Identify which cell holds the provided text, then report its [x, y] central coordinate. 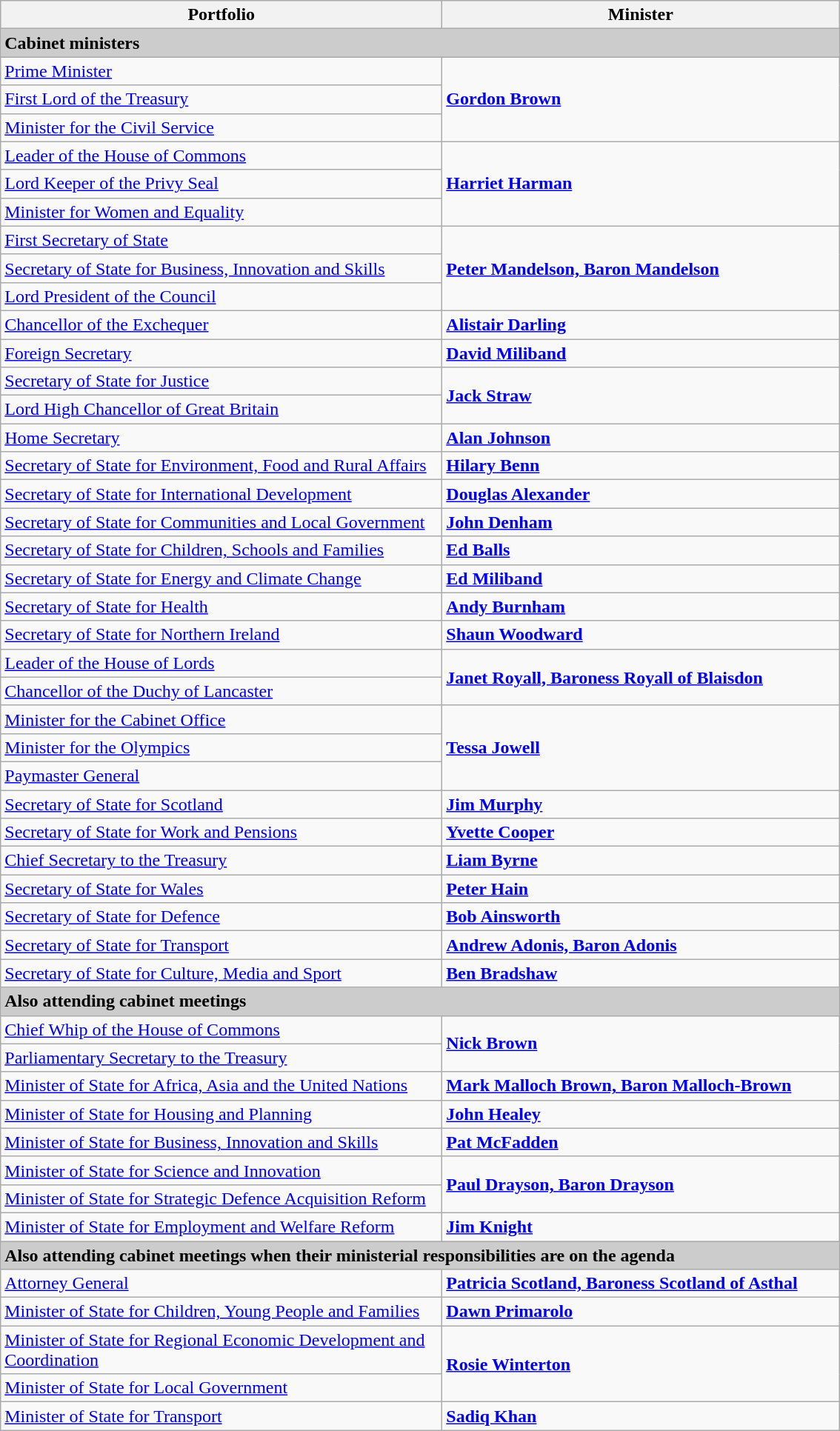
Minister of State for Science and Innovation [221, 1170]
Patricia Scotland, Baroness Scotland of Asthal [641, 1284]
John Healey [641, 1114]
Pat McFadden [641, 1142]
Liam Byrne [641, 861]
Chancellor of the Duchy of Lancaster [221, 691]
Alan Johnson [641, 438]
Secretary of State for Work and Pensions [221, 833]
Paul Drayson, Baron Drayson [641, 1184]
Secretary of State for Transport [221, 945]
Peter Mandelson, Baron Mandelson [641, 268]
Parliamentary Secretary to the Treasury [221, 1058]
Chief Whip of the House of Commons [221, 1030]
Portfolio [221, 15]
First Lord of the Treasury [221, 99]
Minister for the Cabinet Office [221, 719]
Secretary of State for Communities and Local Government [221, 522]
Secretary of State for Energy and Climate Change [221, 578]
Alistair Darling [641, 324]
Minister of State for Transport [221, 1416]
Minister for the Olympics [221, 747]
Nick Brown [641, 1044]
Secretary of State for International Development [221, 494]
Shaun Woodward [641, 635]
John Denham [641, 522]
Ben Bradshaw [641, 973]
Minister of State for Housing and Planning [221, 1114]
Jim Knight [641, 1227]
Lord Keeper of the Privy Seal [221, 184]
Chief Secretary to the Treasury [221, 861]
Secretary of State for Northern Ireland [221, 635]
Janet Royall, Baroness Royall of Blaisdon [641, 677]
Ed Miliband [641, 578]
Secretary of State for Wales [221, 889]
Minister for the Civil Service [221, 127]
David Miliband [641, 353]
Minister of State for Strategic Defence Acquisition Reform [221, 1198]
Mark Malloch Brown, Baron Malloch-Brown [641, 1086]
Rosie Winterton [641, 1364]
Cabinet ministers [420, 43]
First Secretary of State [221, 240]
Also attending cabinet meetings when their ministerial responsibilities are on the agenda [420, 1255]
Douglas Alexander [641, 494]
Secretary of State for Justice [221, 381]
Chancellor of the Exchequer [221, 324]
Minister [641, 15]
Secretary of State for Culture, Media and Sport [221, 973]
Jim Murphy [641, 804]
Minister of State for Africa, Asia and the United Nations [221, 1086]
Minister for Women and Equality [221, 212]
Minister of State for Local Government [221, 1388]
Hilary Benn [641, 466]
Andrew Adonis, Baron Adonis [641, 945]
Foreign Secretary [221, 353]
Secretary of State for Business, Innovation and Skills [221, 268]
Home Secretary [221, 438]
Andy Burnham [641, 607]
Ed Balls [641, 550]
Leader of the House of Commons [221, 156]
Lord President of the Council [221, 296]
Secretary of State for Environment, Food and Rural Affairs [221, 466]
Harriet Harman [641, 184]
Jack Straw [641, 396]
Tessa Jowell [641, 747]
Prime Minister [221, 71]
Minister of State for Business, Innovation and Skills [221, 1142]
Peter Hain [641, 889]
Gordon Brown [641, 99]
Secretary of State for Defence [221, 917]
Secretary of State for Children, Schools and Families [221, 550]
Dawn Primarolo [641, 1312]
Lord High Chancellor of Great Britain [221, 410]
Leader of the House of Lords [221, 663]
Sadiq Khan [641, 1416]
Minister of State for Employment and Welfare Reform [221, 1227]
Secretary of State for Health [221, 607]
Yvette Cooper [641, 833]
Also attending cabinet meetings [420, 1001]
Secretary of State for Scotland [221, 804]
Paymaster General [221, 775]
Bob Ainsworth [641, 917]
Minister of State for Children, Young People and Families [221, 1312]
Attorney General [221, 1284]
Minister of State for Regional Economic Development and Coordination [221, 1350]
